Locate the cell with the specified text and output its [x, y] center coordinate. 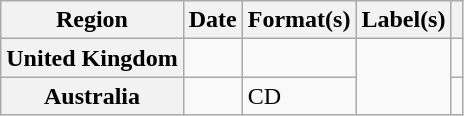
Region [92, 20]
Format(s) [299, 20]
Australia [92, 96]
Date [212, 20]
Label(s) [404, 20]
United Kingdom [92, 58]
CD [299, 96]
